Scan for the cell matching the given text and deliver its [x, y] coordinate at center. 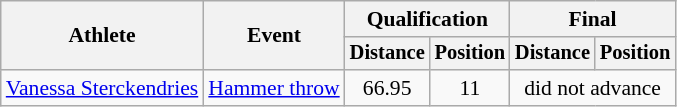
Hammer throw [274, 88]
Event [274, 36]
66.95 [388, 88]
Qualification [428, 19]
Athlete [102, 36]
Final [592, 19]
11 [470, 88]
did not advance [592, 88]
Vanessa Sterckendries [102, 88]
